Determine the (x, y) coordinate at the center of the cell enclosing the given text.  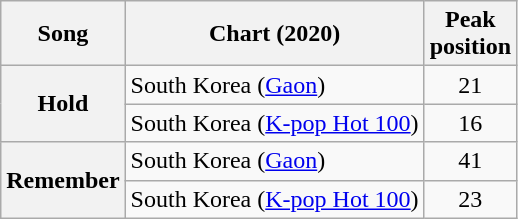
Remember (63, 180)
Song (63, 34)
Peakposition (470, 34)
41 (470, 161)
Chart (2020) (274, 34)
16 (470, 123)
Hold (63, 104)
23 (470, 199)
21 (470, 85)
